Extract the (x, y) coordinate from the center of the cell holding the provided text.  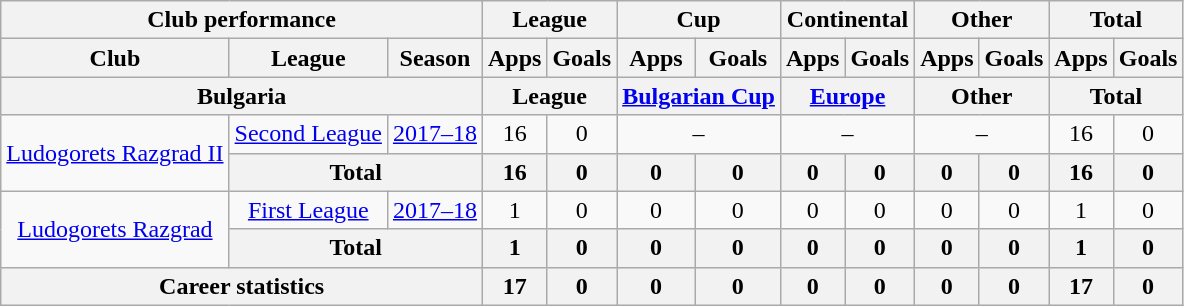
Ludogorets Razgrad (115, 229)
Bulgaria (242, 96)
Continental (847, 20)
Club performance (242, 20)
Season (434, 58)
Ludogorets Razgrad II (115, 153)
Club (115, 58)
Bulgarian Cup (699, 96)
Cup (699, 20)
First League (308, 210)
Second League (308, 134)
Career statistics (242, 286)
Europe (847, 96)
